Pinpoint the cell where the given text exists, returning its (X, Y) midpoint coordinate. 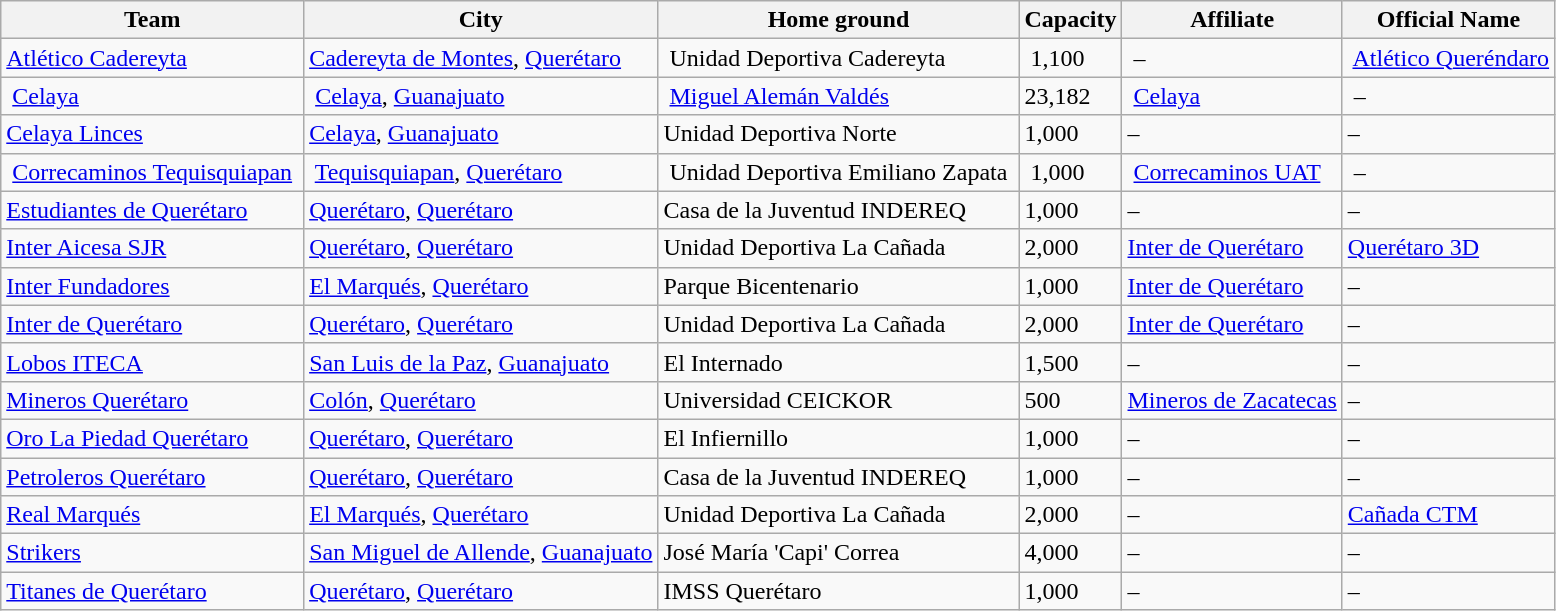
Real Marqués (152, 515)
Team (152, 20)
Mineros de Zacatecas (1232, 400)
Celaya Linces (152, 134)
500 (1070, 400)
Estudiantes de Querétaro (152, 210)
Affiliate (1232, 20)
José María 'Capi' Correa (838, 553)
Official Name (1448, 20)
1,500 (1070, 362)
El Infiernillo (838, 438)
23,182 (1070, 96)
Tequisquiapan, Querétaro (481, 172)
City (481, 20)
Lobos ITECA (152, 362)
Unidad Deportiva Norte (838, 134)
Inter Aicesa SJR (152, 248)
4,000 (1070, 553)
Correcaminos Tequisquiapan (152, 172)
Capacity (1070, 20)
Unidad Deportiva Cadereyta (838, 58)
Oro La Piedad Querétaro (152, 438)
Inter Fundadores (152, 286)
Atlético Cadereyta (152, 58)
Parque Bicentenario (838, 286)
Strikers (152, 553)
Universidad CEICKOR (838, 400)
Correcaminos UAT (1232, 172)
Cadereyta de Montes, Querétaro (481, 58)
Mineros Querétaro (152, 400)
IMSS Querétaro (838, 591)
Petroleros Querétaro (152, 477)
Home ground (838, 20)
San Miguel de Allende, Guanajuato (481, 553)
Unidad Deportiva Emiliano Zapata (838, 172)
Miguel Alemán Valdés (838, 96)
Colón, Querétaro (481, 400)
San Luis de la Paz, Guanajuato (481, 362)
Atlético Queréndaro (1448, 58)
Querétaro 3D (1448, 248)
Titanes de Querétaro (152, 591)
El Internado (838, 362)
Cañada CTM (1448, 515)
1,100 (1070, 58)
